Identify which cell holds the provided text, then report its [x, y] central coordinate. 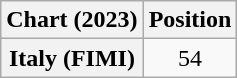
54 [190, 58]
Position [190, 20]
Chart (2023) [72, 20]
Italy (FIMI) [72, 58]
